Scan for the cell matching the given text and deliver its (x, y) coordinate at center. 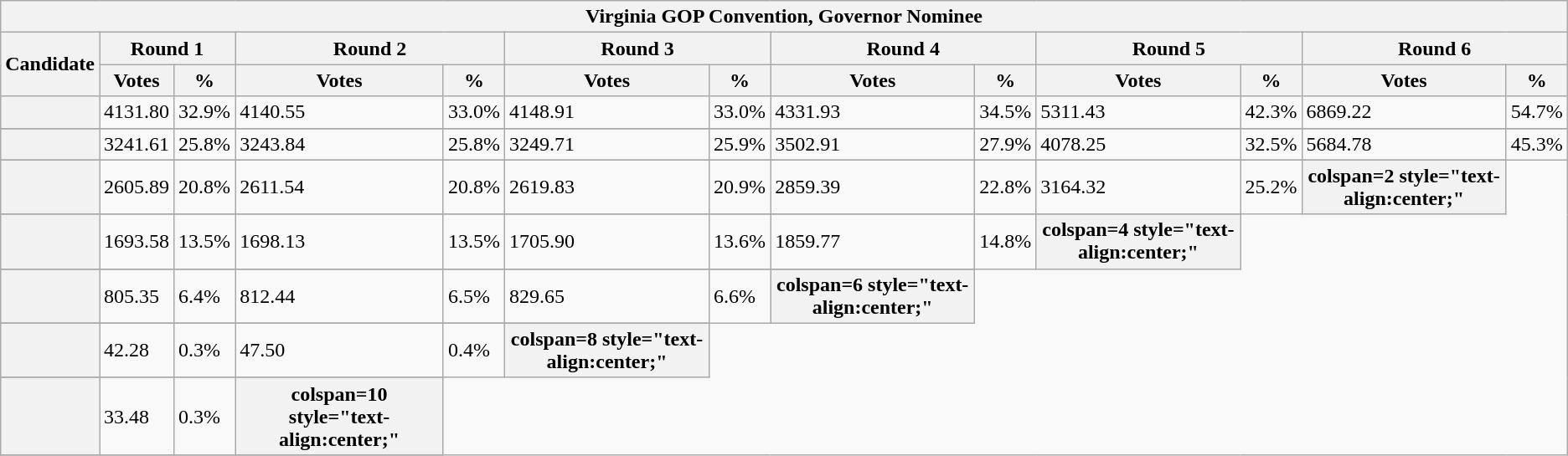
805.35 (136, 296)
32.9% (204, 112)
33.48 (136, 416)
colspan=8 style="text-align:center;" (606, 350)
829.65 (606, 296)
3164.32 (1138, 187)
Round 5 (1169, 49)
45.3% (1536, 144)
6.4% (204, 296)
47.50 (340, 350)
3249.71 (606, 144)
2859.39 (873, 187)
25.9% (740, 144)
2619.83 (606, 187)
Round 1 (167, 49)
Virginia GOP Convention, Governor Nominee (784, 17)
5684.78 (1404, 144)
54.7% (1536, 112)
0.4% (474, 350)
Round 3 (637, 49)
5311.43 (1138, 112)
14.8% (1005, 241)
32.5% (1271, 144)
4131.80 (136, 112)
1859.77 (873, 241)
4078.25 (1138, 144)
20.9% (740, 187)
colspan=4 style="text-align:center;" (1138, 241)
1705.90 (606, 241)
Round 2 (370, 49)
2605.89 (136, 187)
42.3% (1271, 112)
27.9% (1005, 144)
colspan=6 style="text-align:center;" (873, 296)
4140.55 (340, 112)
6.5% (474, 296)
42.28 (136, 350)
6.6% (740, 296)
6869.22 (1404, 112)
812.44 (340, 296)
Round 4 (903, 49)
Round 6 (1434, 49)
4148.91 (606, 112)
3243.84 (340, 144)
colspan=2 style="text-align:center;" (1404, 187)
13.6% (740, 241)
3241.61 (136, 144)
1693.58 (136, 241)
3502.91 (873, 144)
1698.13 (340, 241)
4331.93 (873, 112)
2611.54 (340, 187)
Candidate (50, 64)
34.5% (1005, 112)
22.8% (1005, 187)
colspan=10 style="text-align:center;" (340, 416)
25.2% (1271, 187)
